Capture the cell that displays the provided text and extract its (x, y) central coordinate. 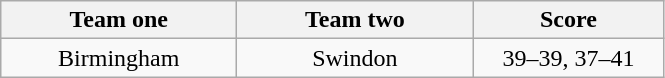
Birmingham (119, 58)
Team one (119, 20)
Swindon (355, 58)
Team two (355, 20)
39–39, 37–41 (568, 58)
Score (568, 20)
